Determine the [X, Y] coordinate at the center of the cell enclosing the given text.  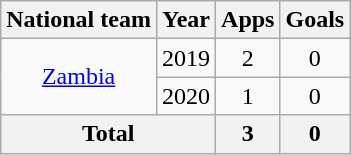
Apps [248, 20]
2 [248, 58]
2019 [186, 58]
3 [248, 134]
Zambia [79, 77]
National team [79, 20]
1 [248, 96]
Year [186, 20]
Goals [315, 20]
Total [108, 134]
2020 [186, 96]
